Return the (x, y) coordinate for the center point of the cell that contains the specified text.  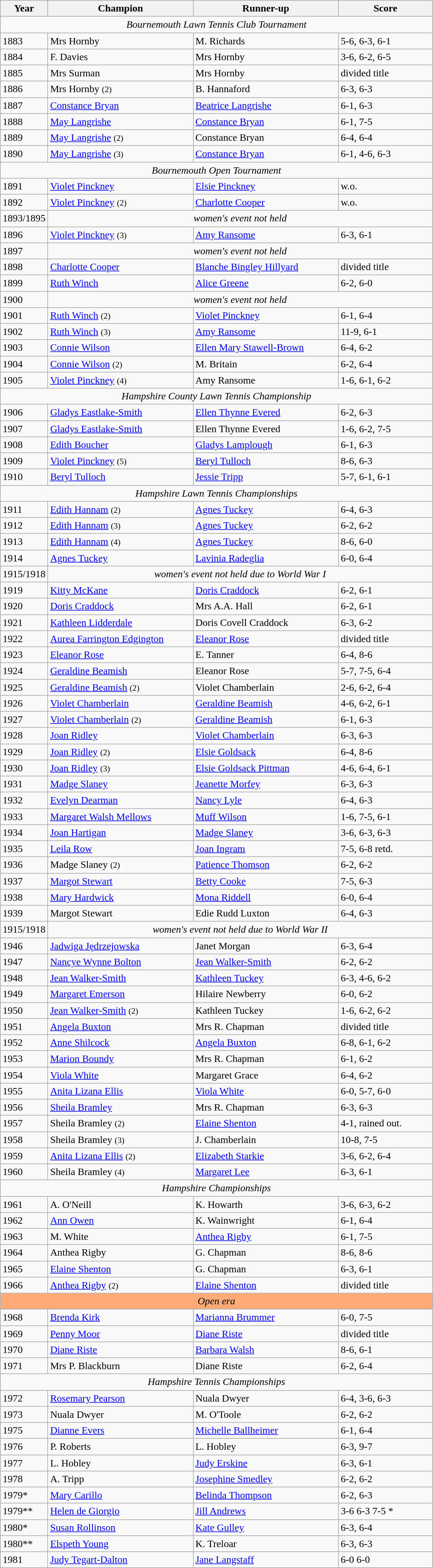
1886 (24, 89)
Ruth Winch (3) (120, 332)
1923 (24, 655)
4-6, 6-4, 6-1 (385, 768)
5-6, 6-3, 6-1 (385, 41)
Margaret Lee (266, 1172)
Evelyn Dearman (120, 800)
K. Wainwright (266, 1220)
women's event not held due to World War II (240, 929)
Anita Lizana Ellis (120, 1091)
Joan Ridley (2) (120, 752)
1955 (24, 1091)
1902 (24, 332)
Leila Row (120, 849)
1907 (24, 428)
Mrs P. Blackburn (120, 1366)
1981 (24, 1559)
1899 (24, 283)
1904 (24, 364)
6-0, 6-2 (385, 994)
M. Richards (266, 41)
Rosemary Pearson (120, 1398)
Nancy Lyle (266, 800)
2-6, 6-2, 6-4 (385, 687)
8-6, 8-6 (385, 1253)
Violet Pinckney (5) (120, 461)
Joan Hartigan (120, 832)
1954 (24, 1075)
1978 (24, 1479)
Marion Boundy (120, 1059)
1926 (24, 703)
Margaret Walsh Mellows (120, 816)
6-2, 6-0 (385, 283)
Janet Morgan (266, 945)
1963 (24, 1236)
May Langrishe (3) (120, 154)
1929 (24, 752)
Lavinia Radeglia (266, 558)
Jessie Tripp (266, 477)
6-0, 5-7, 6-0 (385, 1091)
1948 (24, 978)
1958 (24, 1140)
3-6, 6-3, 6-3 (385, 832)
1919 (24, 590)
1932 (24, 800)
1939 (24, 913)
1979* (24, 1495)
8-6, 6-0 (385, 541)
Jadwiga Jędrzejowska (120, 945)
Mary Carillo (120, 1495)
3-6 6-3 7-5 * (385, 1511)
1951 (24, 1027)
1980* (24, 1527)
Hilaire Newberry (266, 994)
1883 (24, 41)
1966 (24, 1285)
1976 (24, 1446)
1920 (24, 606)
1957 (24, 1123)
Hampshire Lawn Tennis Championships (216, 493)
M. O'Toole (266, 1414)
1927 (24, 719)
Hampshire Championships (216, 1188)
Muff Wilson (266, 816)
Betty Cooke (266, 881)
Elizabeth Starkie (266, 1156)
Anthea Rigby (2) (120, 1285)
1947 (24, 962)
F. Davies (120, 57)
1953 (24, 1059)
Violet Pinckney (4) (120, 380)
1887 (24, 105)
Nancye Wynne Bolton (120, 962)
J. Chamberlain (266, 1140)
Edith Hannam (3) (120, 525)
1885 (24, 73)
1908 (24, 445)
Edith Hannam (4) (120, 541)
1922 (24, 639)
Kitty McKane (120, 590)
1893/1895 (24, 218)
1901 (24, 315)
Elsie Goldsack Pittman (266, 768)
1898 (24, 267)
1925 (24, 687)
1962 (24, 1220)
1975 (24, 1430)
8-6, 6-3 (385, 461)
Ellen Mary Stawell-Brown (266, 348)
A. Tripp (120, 1479)
4-1, rained out. (385, 1123)
1897 (24, 251)
6-8, 6-1, 6-2 (385, 1042)
M. Britain (266, 364)
1914 (24, 558)
6-3, 6-2 (385, 623)
Score (385, 8)
Josephine Smedley (266, 1479)
Bournemouth Lawn Tennis Club Tournament (216, 24)
6-3, 9-7 (385, 1446)
Joan Ridley (3) (120, 768)
4-6, 6-2, 6-1 (385, 703)
1952 (24, 1042)
M. White (120, 1236)
May Langrishe (2) (120, 137)
1912 (24, 525)
11-9, 6-1 (385, 332)
1890 (24, 154)
Hampshire Tennis Championships (216, 1382)
Connie Wilson (120, 348)
Judy Erskine (266, 1463)
Beatrice Langrishe (266, 105)
1971 (24, 1366)
E. Tanner (266, 655)
Mary Hardwick (120, 897)
Kate Gulley (266, 1527)
Margaret Emerson (120, 994)
Anne Shilcock (120, 1042)
1909 (24, 461)
Sheila Bramley (3) (120, 1140)
Barbara Walsh (266, 1350)
1905 (24, 380)
1979** (24, 1511)
Kathleen Lidderdale (120, 623)
Patience Thomson (266, 865)
1933 (24, 816)
1970 (24, 1350)
6-1, 6-2 (385, 1059)
1896 (24, 235)
Jeanette Morfey (266, 784)
Elsie Pinckney (266, 186)
Dianne Evers (120, 1430)
Joan Ingram (266, 849)
1950 (24, 1010)
1956 (24, 1107)
6-4, 6-4 (385, 137)
Sheila Bramley (2) (120, 1123)
Ruth Winch (120, 283)
1903 (24, 348)
Runner-up (266, 8)
7-5, 6-8 retd. (385, 849)
Edie Rudd Luxton (266, 913)
7-5, 6-3 (385, 881)
Violet Pinckney (2) (120, 202)
10-8, 7-5 (385, 1140)
Mrs A.A. Hall (266, 606)
Joan Ridley (120, 736)
5-7, 7-5, 6-4 (385, 671)
3-6, 6-2, 6-5 (385, 57)
Helen de Giorgio (120, 1511)
1977 (24, 1463)
1960 (24, 1172)
5-7, 6-1, 6-1 (385, 477)
1959 (24, 1156)
Mona Riddell (266, 897)
1934 (24, 832)
1-6, 6-1, 6-2 (385, 380)
Susan Rollinson (120, 1527)
Hampshire County Lawn Tennis Championship (216, 396)
1973 (24, 1414)
Sheila Bramley (120, 1107)
1921 (24, 623)
women's event not held due to World War I (240, 574)
Jean Walker-Smith (2) (120, 1010)
1968 (24, 1317)
Bournemouth Open Tournament (216, 170)
Belinda Thompson (266, 1495)
Champion (120, 8)
1924 (24, 671)
1911 (24, 509)
May Langrishe (120, 122)
Year (24, 8)
1889 (24, 137)
1906 (24, 412)
Madge Slaney (2) (120, 865)
1884 (24, 57)
Doris Covell Craddock (266, 623)
Blanche Bingley Hillyard (266, 267)
1-6, 6-2, 6-2 (385, 1010)
1892 (24, 202)
1-6, 7-5, 6-1 (385, 816)
Jane Langstaff (266, 1559)
1-6, 6-2, 7-5 (385, 428)
1900 (24, 299)
Edith Hannam (2) (120, 509)
Mrs Surman (120, 73)
Violet Pinckney (3) (120, 235)
1931 (24, 784)
1946 (24, 945)
8-6, 6-1 (385, 1350)
1972 (24, 1398)
Edith Boucher (120, 445)
Alice Greene (266, 283)
Geraldine Beamish (2) (120, 687)
Ann Owen (120, 1220)
1928 (24, 736)
1910 (24, 477)
1980** (24, 1544)
1938 (24, 897)
3-6, 6-2, 6-4 (385, 1156)
6-3, 4-6, 6-2 (385, 978)
Mrs Hornby (2) (120, 89)
6-0, 7-5 (385, 1317)
1930 (24, 768)
A. O'Neill (120, 1204)
Margaret Grace (266, 1075)
Brenda Kirk (120, 1317)
1891 (24, 186)
1964 (24, 1253)
1969 (24, 1333)
3-6, 6-3, 6-2 (385, 1204)
Elsie Goldsack (266, 752)
Michelle Ballheimer (266, 1430)
6-1, 4-6, 6-3 (385, 154)
Anita Lizana Ellis (2) (120, 1156)
Sheila Bramley (4) (120, 1172)
P. Roberts (120, 1446)
Violet Chamberlain (2) (120, 719)
1961 (24, 1204)
1936 (24, 865)
Jill Andrews (266, 1511)
B. Hannaford (266, 89)
K. Treloar (266, 1544)
1937 (24, 881)
K. Howarth (266, 1204)
Marianna Brummer (266, 1317)
Judy Tegart-Dalton (120, 1559)
Ruth Winch (2) (120, 315)
1913 (24, 541)
1965 (24, 1269)
1949 (24, 994)
1935 (24, 849)
1888 (24, 122)
6-0 6-0 (385, 1559)
6-4, 3-6, 6-3 (385, 1398)
Penny Moor (120, 1333)
Open era (216, 1301)
Connie Wilson (2) (120, 364)
Aurea Farrington Edgington (120, 639)
Elspeth Young (120, 1544)
Gladys Lamplough (266, 445)
